Provide the (X, Y) coordinate of the cell's center where the given text is located.  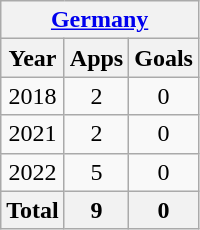
9 (96, 210)
5 (96, 172)
Total (33, 210)
2018 (33, 96)
Goals (164, 58)
2022 (33, 172)
2021 (33, 134)
Year (33, 58)
Apps (96, 58)
Germany (100, 20)
